Determine the (x, y) coordinate at the center of the cell enclosing the given text.  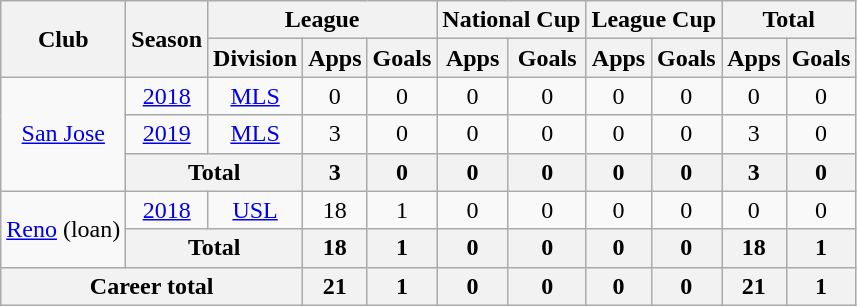
League Cup (654, 20)
National Cup (512, 20)
Season (167, 39)
Reno (loan) (64, 229)
Division (256, 58)
League (322, 20)
USL (256, 210)
2019 (167, 134)
San Jose (64, 134)
Club (64, 39)
Career total (152, 286)
